For the text-containing cell, return its midpoint in (X, Y) coordinate format. 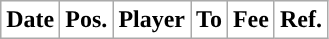
Fee (250, 20)
Player (152, 20)
To (210, 20)
Pos. (86, 20)
Ref. (300, 20)
Date (30, 20)
